Capture the cell that displays the provided text and extract its (x, y) central coordinate. 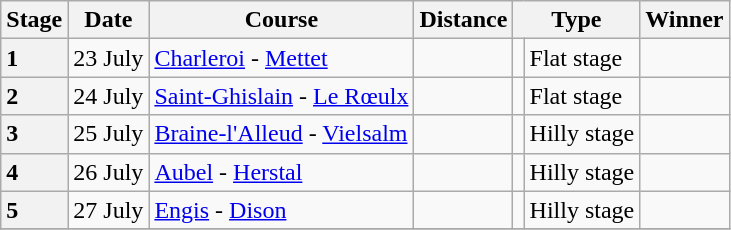
Stage (34, 20)
3 (34, 134)
Distance (464, 20)
Type (576, 20)
5 (34, 210)
Saint-Ghislain - Le Rœulx (282, 96)
Aubel - Herstal (282, 172)
25 July (108, 134)
24 July (108, 96)
1 (34, 58)
Date (108, 20)
Charleroi - Mettet (282, 58)
Engis - Dison (282, 210)
Course (282, 20)
23 July (108, 58)
Braine-l'Alleud - Vielsalm (282, 134)
2 (34, 96)
26 July (108, 172)
27 July (108, 210)
4 (34, 172)
Winner (684, 20)
